Search for the cell housing the specified text and yield its (X, Y) center coordinate. 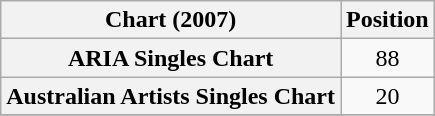
Position (387, 20)
88 (387, 58)
Australian Artists Singles Chart (171, 96)
ARIA Singles Chart (171, 58)
Chart (2007) (171, 20)
20 (387, 96)
